From the cell containing the given text, extract its center point as (X, Y) coordinate. 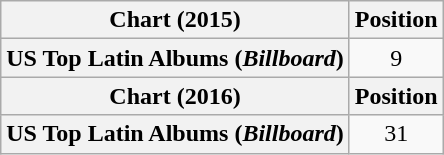
31 (396, 134)
9 (396, 58)
Chart (2016) (176, 96)
Chart (2015) (176, 20)
